Provide the [X, Y] coordinate of the cell's center where the given text is located.  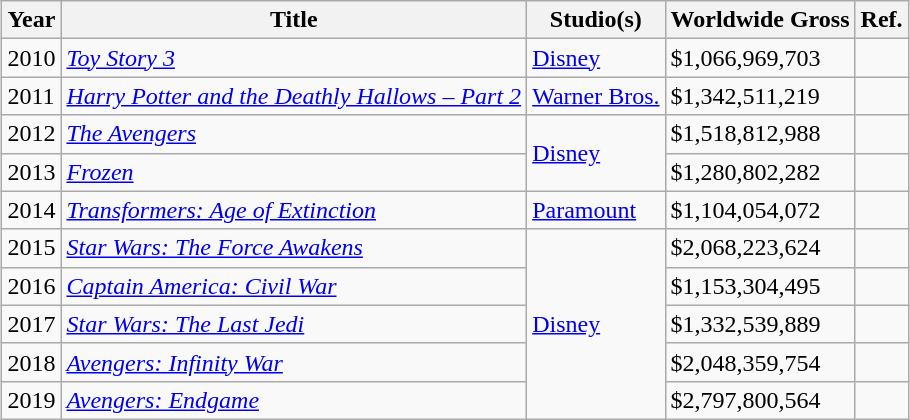
2011 [32, 96]
Year [32, 20]
Studio(s) [596, 20]
Harry Potter and the Deathly Hallows – Part 2 [294, 96]
$2,048,359,754 [760, 362]
Paramount [596, 210]
2013 [32, 172]
Title [294, 20]
2010 [32, 58]
$1,332,539,889 [760, 324]
The Avengers [294, 134]
Avengers: Infinity War [294, 362]
Transformers: Age of Extinction [294, 210]
$2,797,800,564 [760, 400]
2014 [32, 210]
2016 [32, 286]
2015 [32, 248]
Worldwide Gross [760, 20]
2012 [32, 134]
$1,066,969,703 [760, 58]
$1,280,802,282 [760, 172]
2018 [32, 362]
Star Wars: The Last Jedi [294, 324]
Star Wars: The Force Awakens [294, 248]
Captain America: Civil War [294, 286]
Ref. [882, 20]
$1,153,304,495 [760, 286]
$1,342,511,219 [760, 96]
$1,518,812,988 [760, 134]
2019 [32, 400]
Warner Bros. [596, 96]
Frozen [294, 172]
2017 [32, 324]
$1,104,054,072 [760, 210]
Toy Story 3 [294, 58]
Avengers: Endgame [294, 400]
$2,068,223,624 [760, 248]
